Detect which cell encompasses the target text, then output its (x, y) center coordinate. 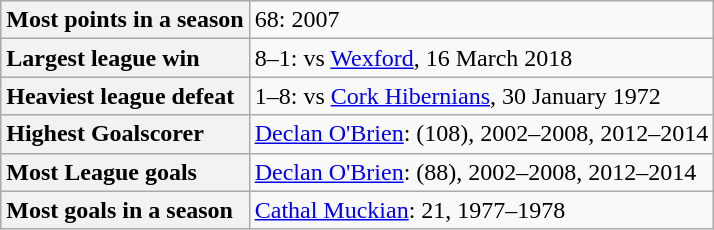
Declan O'Brien: (88), 2002–2008, 2012–2014 (482, 172)
Cathal Muckian: 21, 1977–1978 (482, 210)
68: 2007 (482, 20)
Most League goals (125, 172)
Most points in a season (125, 20)
8–1: vs Wexford, 16 March 2018 (482, 58)
Heaviest league defeat (125, 96)
1–8: vs Cork Hibernians, 30 January 1972 (482, 96)
Declan O'Brien: (108), 2002–2008, 2012–2014 (482, 134)
Highest Goalscorer (125, 134)
Largest league win (125, 58)
Most goals in a season (125, 210)
